Identify which cell holds the provided text, then report its [X, Y] central coordinate. 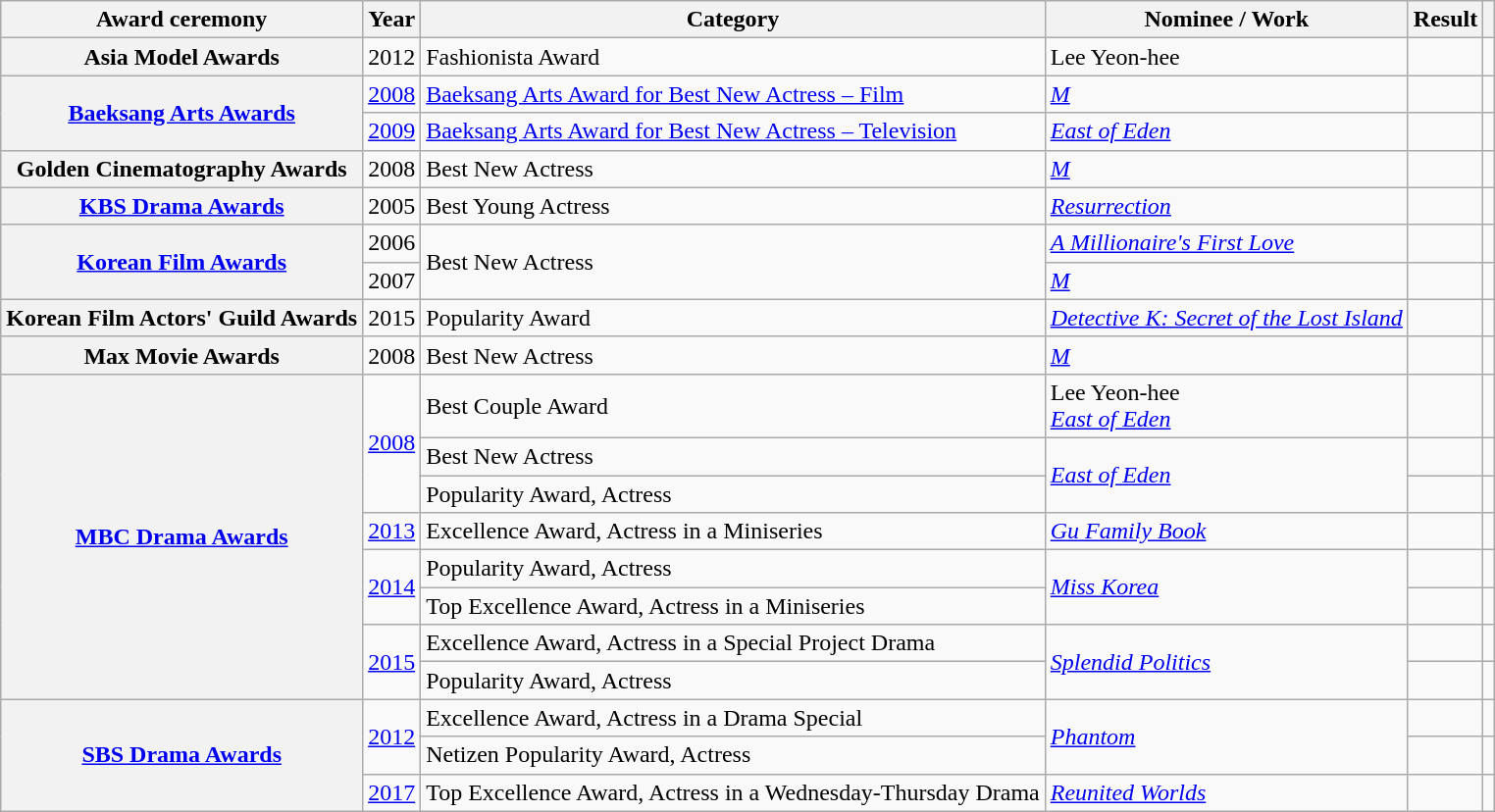
2006 [392, 243]
SBS Drama Awards [182, 755]
Lee Yeon-hee East of Eden [1226, 406]
Korean Film Actors' Guild Awards [182, 318]
Best Couple Award [734, 406]
2017 [392, 792]
Baeksang Arts Award for Best New Actress – Television [734, 131]
Splendid Politics [1226, 662]
Year [392, 20]
2013 [392, 532]
Gu Family Book [1226, 532]
2009 [392, 131]
Baeksang Arts Award for Best New Actress – Film [734, 94]
2005 [392, 206]
Excellence Award, Actress in a Special Project Drama [734, 643]
2007 [392, 280]
MBC Drama Awards [182, 536]
Top Excellence Award, Actress in a Miniseries [734, 606]
KBS Drama Awards [182, 206]
Baeksang Arts Awards [182, 113]
Reunited Worlds [1226, 792]
Lee Yeon-hee [1226, 57]
Top Excellence Award, Actress in a Wednesday-Thursday Drama [734, 792]
Popularity Award [734, 318]
Best Young Actress [734, 206]
Category [734, 20]
Miss Korea [1226, 587]
Excellence Award, Actress in a Drama Special [734, 718]
A Millionaire's First Love [1226, 243]
Award ceremony [182, 20]
Netizen Popularity Award, Actress [734, 755]
Nominee / Work [1226, 20]
Fashionista Award [734, 57]
Korean Film Awards [182, 262]
2014 [392, 587]
Max Movie Awards [182, 355]
Detective K: Secret of the Lost Island [1226, 318]
Resurrection [1226, 206]
Golden Cinematography Awards [182, 169]
Excellence Award, Actress in a Miniseries [734, 532]
Phantom [1226, 736]
Result [1445, 20]
Asia Model Awards [182, 57]
